Capture the cell that displays the provided text and extract its (X, Y) central coordinate. 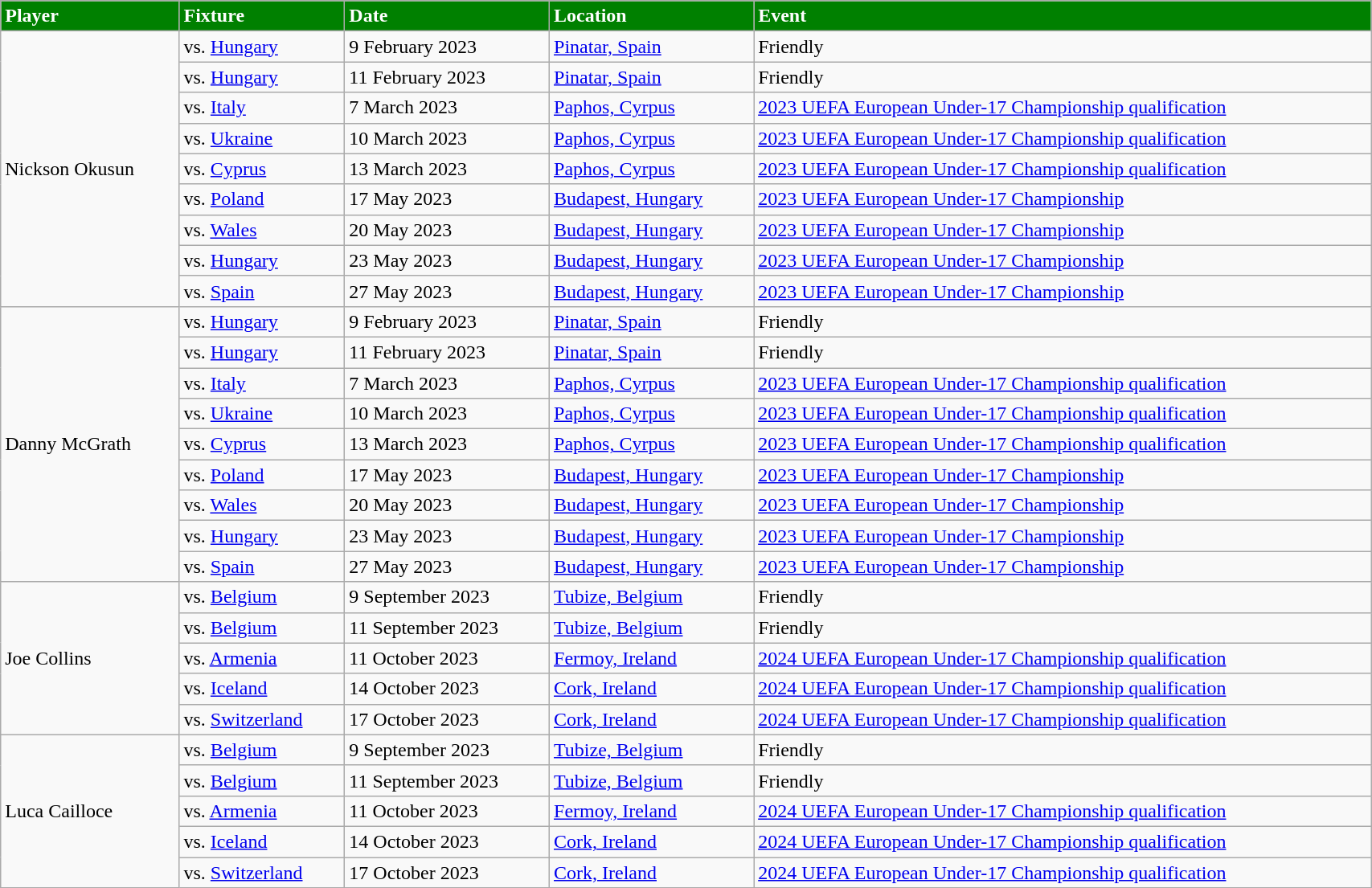
Danny McGrath (90, 444)
Fixture (262, 16)
Joe Collins (90, 658)
Location (652, 16)
Nickson Okusun (90, 169)
Event (1063, 16)
Player (90, 16)
Luca Cailloce (90, 811)
Date (447, 16)
